For the text-containing cell, return its midpoint in [x, y] coordinate format. 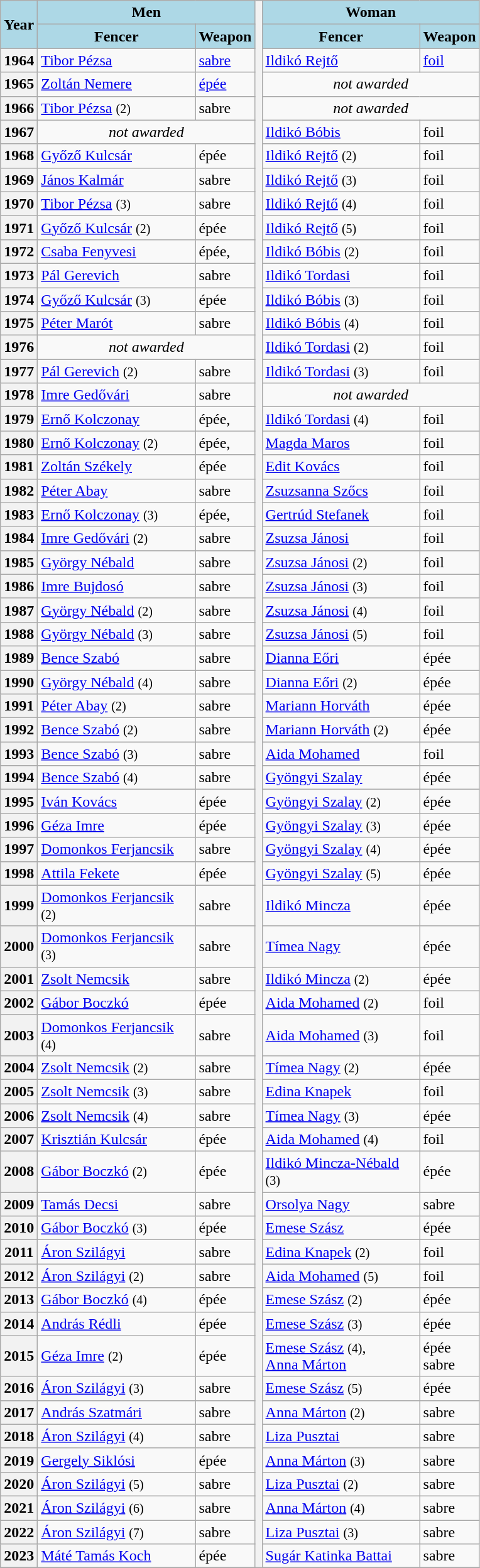
2001 [19, 979]
1990 [19, 682]
1976 [19, 347]
Woman [371, 13]
Géza Imre (2) [117, 1356]
Sugár Katinka Battai [341, 1556]
Pál Gerevich (2) [117, 371]
2003 [19, 1035]
György Nébald (3) [117, 634]
Magda Maros [341, 443]
1989 [19, 658]
2015 [19, 1356]
2009 [19, 1204]
Győző Kulcsár [117, 156]
Ildikó Bóbis (3) [341, 300]
2008 [19, 1172]
Áron Szilágyi (5) [117, 1484]
épéesabre [450, 1356]
2012 [19, 1276]
2020 [19, 1484]
Gyöngyi Szalay (2) [341, 802]
1991 [19, 706]
2023 [19, 1556]
Ildikó Bóbis (2) [341, 251]
Máté Tamás Koch [117, 1556]
2022 [19, 1532]
Iván Kovács [117, 802]
2018 [19, 1436]
2014 [19, 1324]
Liza Pusztai (3) [341, 1532]
Emese Szász (4),Anna Márton [341, 1356]
Ildikó Tordasi (4) [341, 419]
Edit Kovács [341, 467]
Mariann Horváth [341, 706]
Ildikó Rejtő (3) [341, 180]
Men [146, 13]
Imre Gedővári (2) [117, 538]
Edina Knapek (2) [341, 1252]
2019 [19, 1460]
1970 [19, 204]
Anna Márton (2) [341, 1412]
1992 [19, 730]
Mariann Horváth (2) [341, 730]
2013 [19, 1300]
2004 [19, 1067]
Bence Szabó (4) [117, 778]
Domonkos Ferjancsik (4) [117, 1035]
Győző Kulcsár (3) [117, 300]
1964 [19, 60]
Zsuzsa Jánosi (2) [341, 562]
1980 [19, 443]
Ildikó Tordasi (3) [341, 371]
Emese Szász (3) [341, 1324]
1974 [19, 300]
Aida Mohamed (5) [341, 1276]
Csaba Fenyvesi [117, 251]
Edina Knapek [341, 1091]
Aida Mohamed (2) [341, 1003]
Liza Pusztai (2) [341, 1484]
1982 [19, 491]
1984 [19, 538]
Zsuzsa Jánosi (3) [341, 586]
Áron Szilágyi (3) [117, 1388]
1996 [19, 825]
Győző Kulcsár (2) [117, 227]
Áron Szilágyi (7) [117, 1532]
1995 [19, 802]
2011 [19, 1252]
Zsolt Nemcsik (4) [117, 1115]
Pál Gerevich [117, 275]
1967 [19, 132]
Gyöngyi Szalay [341, 778]
Zsuzsa Jánosi (4) [341, 610]
1983 [19, 514]
Ildikó Bóbis [341, 132]
1965 [19, 84]
András Rédli [117, 1324]
2002 [19, 1003]
Emese Szász [341, 1228]
1975 [19, 324]
1987 [19, 610]
Domonkos Ferjancsik [117, 849]
1969 [19, 180]
2010 [19, 1228]
2016 [19, 1388]
Tímea Nagy [341, 946]
Zsuzsanna Szőcs [341, 491]
Ildikó Rejtő (2) [341, 156]
2017 [19, 1412]
Ildikó Rejtő [341, 60]
Géza Imre [117, 825]
1998 [19, 873]
Gyöngyi Szalay (5) [341, 873]
Year [19, 24]
András Szatmári [117, 1412]
1999 [19, 906]
Gábor Boczkó (2) [117, 1172]
Anna Márton (3) [341, 1460]
Gertrúd Stefanek [341, 514]
Aida Mohamed (4) [341, 1140]
Dianna Eőri [341, 658]
2005 [19, 1091]
Áron Szilágyi (2) [117, 1276]
Ernő Kolczonay [117, 419]
1971 [19, 227]
Zoltán Székely [117, 467]
Gyöngyi Szalay (4) [341, 849]
Ildikó Tordasi [341, 275]
Imre Bujdosó [117, 586]
György Nébald (4) [117, 682]
György Nébald [117, 562]
2007 [19, 1140]
1997 [19, 849]
Ildikó Mincza (2) [341, 979]
Tibor Pézsa (2) [117, 108]
Orsolya Nagy [341, 1204]
Tamás Decsi [117, 1204]
Tímea Nagy (3) [341, 1115]
1966 [19, 108]
Tibor Pézsa [117, 60]
Attila Fekete [117, 873]
Péter Abay [117, 491]
Ildikó Mincza [341, 906]
Tímea Nagy (2) [341, 1067]
Gyöngyi Szalay (3) [341, 825]
Ernő Kolczonay (2) [117, 443]
Ernő Kolczonay (3) [117, 514]
Gábor Boczkó (4) [117, 1300]
Ildikó Mincza-Nébald (3) [341, 1172]
Bence Szabó [117, 658]
Áron Szilágyi [117, 1252]
Tibor Pézsa (3) [117, 204]
Imre Gedővári [117, 395]
Domonkos Ferjancsik (2) [117, 906]
Ildikó Rejtő (4) [341, 204]
Krisztián Kulcsár [117, 1140]
Aida Mohamed (3) [341, 1035]
Gábor Boczkó [117, 1003]
1985 [19, 562]
Domonkos Ferjancsik (3) [117, 946]
1973 [19, 275]
1981 [19, 467]
Zsolt Nemcsik (2) [117, 1067]
1988 [19, 634]
Ildikó Tordasi (2) [341, 347]
Aida Mohamed [341, 754]
Péter Abay (2) [117, 706]
Liza Pusztai [341, 1436]
1968 [19, 156]
1993 [19, 754]
Ildikó Rejtő (5) [341, 227]
2021 [19, 1508]
Bence Szabó (2) [117, 730]
Gábor Boczkó (3) [117, 1228]
Anna Márton (4) [341, 1508]
Gergely Siklósi [117, 1460]
Péter Marót [117, 324]
Áron Szilágyi (6) [117, 1508]
Dianna Eőri (2) [341, 682]
Bence Szabó (3) [117, 754]
1994 [19, 778]
1979 [19, 419]
Áron Szilágyi (4) [117, 1436]
Zsuzsa Jánosi [341, 538]
1986 [19, 586]
2006 [19, 1115]
Ildikó Bóbis (4) [341, 324]
János Kalmár [117, 180]
2000 [19, 946]
Emese Szász (2) [341, 1300]
Zoltán Nemere [117, 84]
Emese Szász (5) [341, 1388]
Zsolt Nemcsik [117, 979]
Zsolt Nemcsik (3) [117, 1091]
György Nébald (2) [117, 610]
1972 [19, 251]
1977 [19, 371]
Zsuzsa Jánosi (5) [341, 634]
1978 [19, 395]
